Identify which cell holds the provided text, then report its [X, Y] central coordinate. 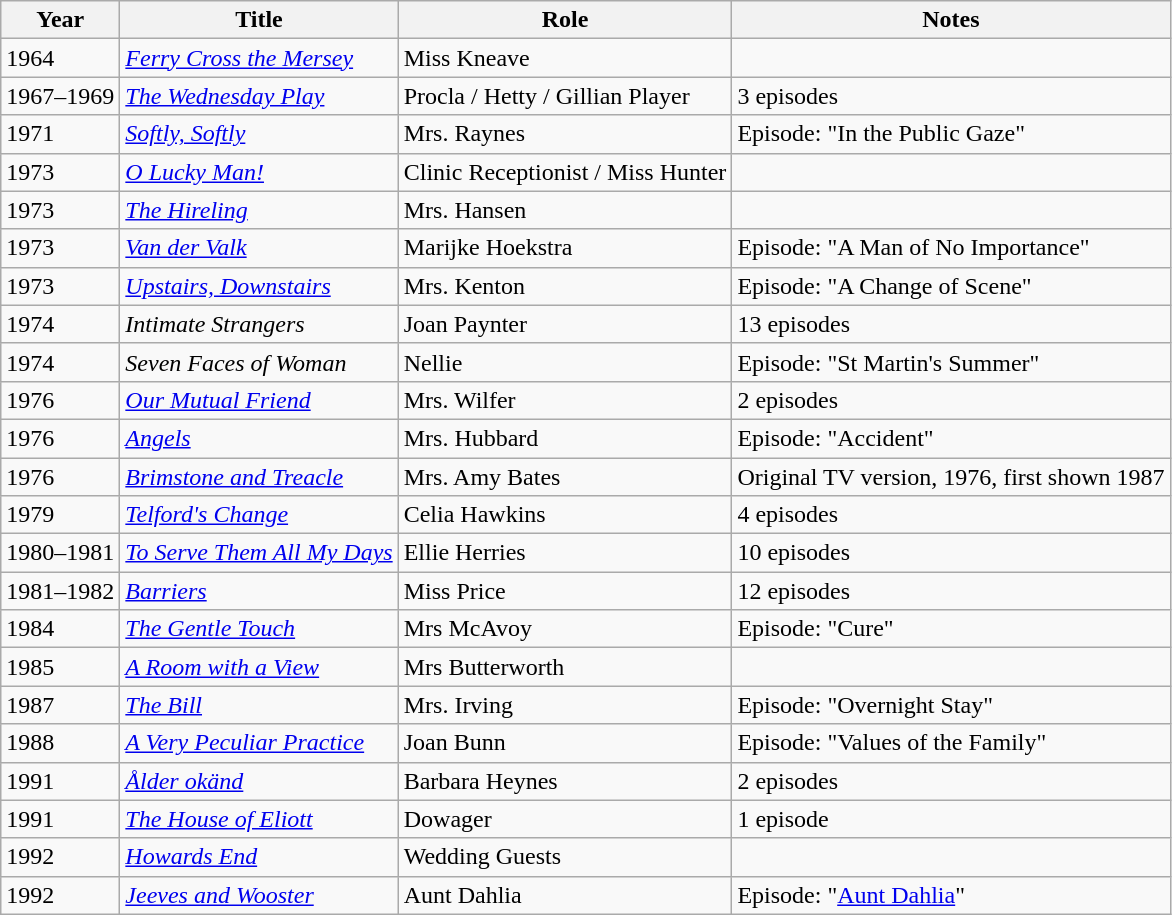
13 episodes [951, 324]
1987 [60, 705]
Episode: "In the Public Gaze" [951, 134]
Mrs. Hansen [565, 210]
Title [259, 20]
Intimate Strangers [259, 324]
Angels [259, 438]
Howards End [259, 857]
1971 [60, 134]
Joan Paynter [565, 324]
Mrs. Amy Bates [565, 477]
Ålder okänd [259, 781]
To Serve Them All My Days [259, 553]
Van der Valk [259, 248]
Procla / Hetty / Gillian Player [565, 96]
1988 [60, 743]
Barriers [259, 591]
Joan Bunn [565, 743]
1964 [60, 58]
The Bill [259, 705]
4 episodes [951, 515]
Episode: "Accident" [951, 438]
Wedding Guests [565, 857]
1981–1982 [60, 591]
Episode: "Values of the Family" [951, 743]
The House of Eliott [259, 819]
1980–1981 [60, 553]
Mrs. Raynes [565, 134]
Mrs. Kenton [565, 286]
Miss Price [565, 591]
Episode: "A Man of No Importance" [951, 248]
The Hireling [259, 210]
1985 [60, 667]
Barbara Heynes [565, 781]
1979 [60, 515]
Episode: "Overnight Stay" [951, 705]
12 episodes [951, 591]
Ellie Herries [565, 553]
Jeeves and Wooster [259, 895]
Episode: "St Martin's Summer" [951, 362]
Upstairs, Downstairs [259, 286]
Role [565, 20]
Mrs. Wilfer [565, 400]
Mrs. Irving [565, 705]
Year [60, 20]
1967–1969 [60, 96]
Aunt Dahlia [565, 895]
Mrs McAvoy [565, 629]
Nellie [565, 362]
Dowager [565, 819]
Notes [951, 20]
Clinic Receptionist / Miss Hunter [565, 172]
Telford's Change [259, 515]
1 episode [951, 819]
A Very Peculiar Practice [259, 743]
Ferry Cross the Mersey [259, 58]
Marijke Hoekstra [565, 248]
Original TV version, 1976, first shown 1987 [951, 477]
3 episodes [951, 96]
1984 [60, 629]
O Lucky Man! [259, 172]
Mrs. Hubbard [565, 438]
Mrs Butterworth [565, 667]
Miss Kneave [565, 58]
Celia Hawkins [565, 515]
Episode: "A Change of Scene" [951, 286]
10 episodes [951, 553]
A Room with a View [259, 667]
Seven Faces of Woman [259, 362]
Episode: "Cure" [951, 629]
Our Mutual Friend [259, 400]
Brimstone and Treacle [259, 477]
The Gentle Touch [259, 629]
Softly, Softly [259, 134]
Episode: "Aunt Dahlia" [951, 895]
The Wednesday Play [259, 96]
